Determine the (x, y) coordinate at the center of the cell enclosing the given text.  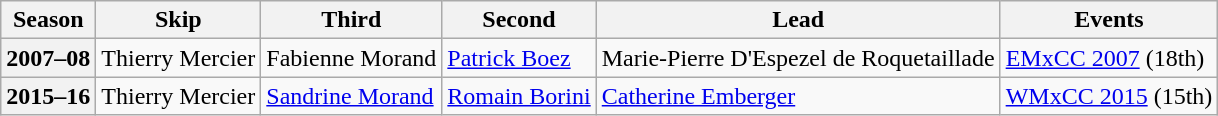
Sandrine Morand (352, 96)
Third (352, 20)
2015–16 (48, 96)
Lead (798, 20)
2007–08 (48, 58)
Marie-Pierre D'Espezel de Roquetaillade (798, 58)
Catherine Emberger (798, 96)
Second (519, 20)
Season (48, 20)
Skip (178, 20)
Patrick Boez (519, 58)
Events (1109, 20)
EMxCC 2007 (18th) (1109, 58)
WMxCC 2015 (15th) (1109, 96)
Fabienne Morand (352, 58)
Romain Borini (519, 96)
